Provide the [x, y] coordinate of the cell's center where the given text is located.  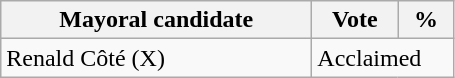
% [426, 20]
Renald Côté (X) [156, 58]
Vote [355, 20]
Mayoral candidate [156, 20]
Acclaimed [383, 58]
